Extract the (x, y) coordinate from the center of the cell holding the provided text.  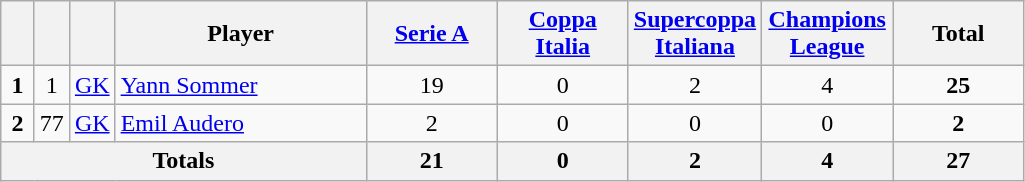
25 (958, 85)
Yann Sommer (240, 85)
Champions League (828, 34)
19 (432, 85)
Totals (184, 161)
Player (240, 34)
21 (432, 161)
Coppa Italia (562, 34)
Total (958, 34)
Emil Audero (240, 123)
77 (52, 123)
Serie A (432, 34)
27 (958, 161)
Supercoppa Italiana (694, 34)
